Detect which cell encompasses the target text, then output its [X, Y] center coordinate. 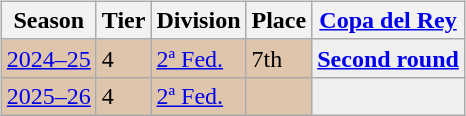
Place [279, 20]
Division [198, 20]
7th [279, 58]
Season [48, 20]
Tier [124, 20]
Second round [388, 58]
Copa del Rey [388, 20]
2024–25 [48, 58]
2025–26 [48, 96]
